Find where the given text appears and provide that cell's center as [X, Y] coordinate. 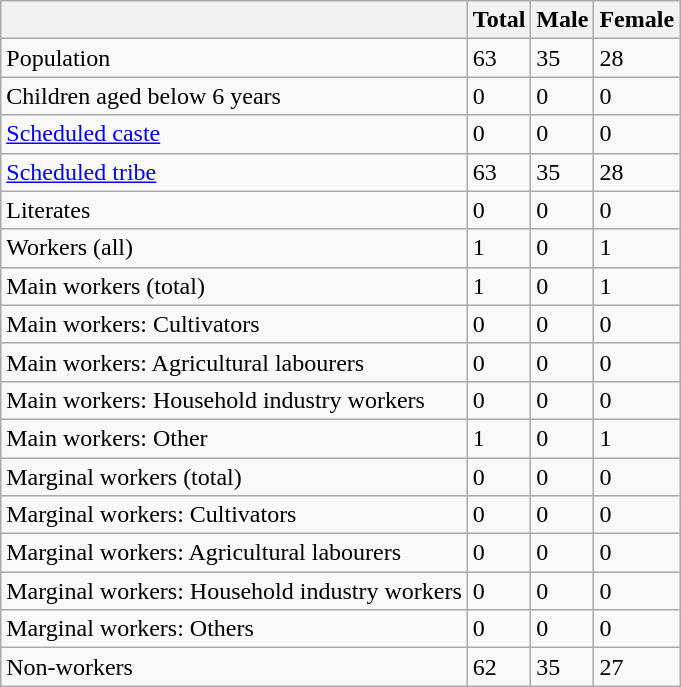
Female [637, 20]
Male [562, 20]
Literates [234, 210]
Total [499, 20]
Marginal workers: Others [234, 629]
Non-workers [234, 667]
Main workers: Cultivators [234, 324]
Main workers (total) [234, 286]
Scheduled caste [234, 134]
27 [637, 667]
Scheduled tribe [234, 172]
Children aged below 6 years [234, 96]
62 [499, 667]
Main workers: Other [234, 438]
Marginal workers: Agricultural labourers [234, 553]
Marginal workers: Household industry workers [234, 591]
Workers (all) [234, 248]
Main workers: Agricultural labourers [234, 362]
Population [234, 58]
Marginal workers: Cultivators [234, 515]
Main workers: Household industry workers [234, 400]
Marginal workers (total) [234, 477]
